Scan for the cell matching the given text and deliver its [x, y] coordinate at center. 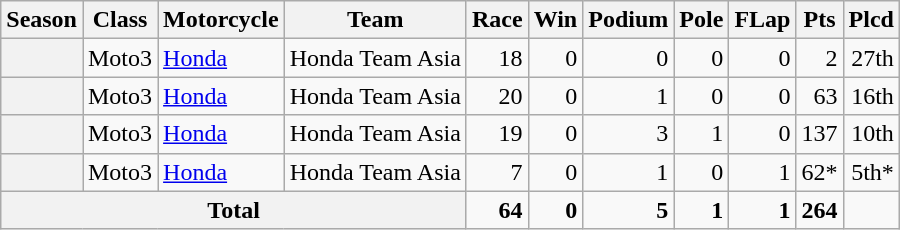
27th [871, 58]
63 [820, 96]
137 [820, 134]
Class [120, 20]
Race [497, 20]
Podium [628, 20]
Season [42, 20]
7 [497, 172]
20 [497, 96]
18 [497, 58]
Pole [702, 20]
Plcd [871, 20]
5 [628, 210]
10th [871, 134]
19 [497, 134]
5th* [871, 172]
16th [871, 96]
62* [820, 172]
64 [497, 210]
3 [628, 134]
Pts [820, 20]
264 [820, 210]
Motorcycle [222, 20]
2 [820, 58]
Win [556, 20]
Total [234, 210]
Team [375, 20]
FLap [762, 20]
